Pinpoint the cell where the given text exists, returning its (X, Y) midpoint coordinate. 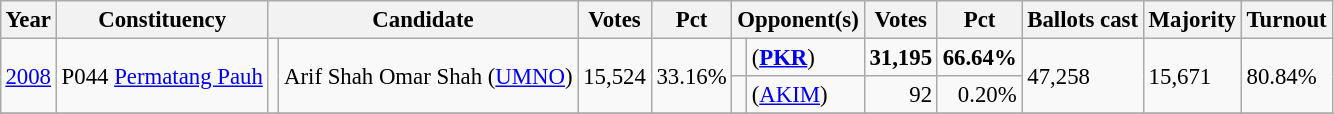
Year (28, 20)
P044 Permatang Pauh (162, 76)
Majority (1192, 20)
0.20% (980, 95)
66.64% (980, 57)
Arif Shah Omar Shah (UMNO) (428, 76)
Candidate (423, 20)
Turnout (1286, 20)
Constituency (162, 20)
2008 (28, 76)
Opponent(s) (798, 20)
47,258 (1082, 76)
(PKR) (805, 57)
15,524 (614, 76)
31,195 (900, 57)
92 (900, 95)
80.84% (1286, 76)
(AKIM) (805, 95)
Ballots cast (1082, 20)
15,671 (1192, 76)
33.16% (692, 76)
